Find where the given text appears and provide that cell's center as [X, Y] coordinate. 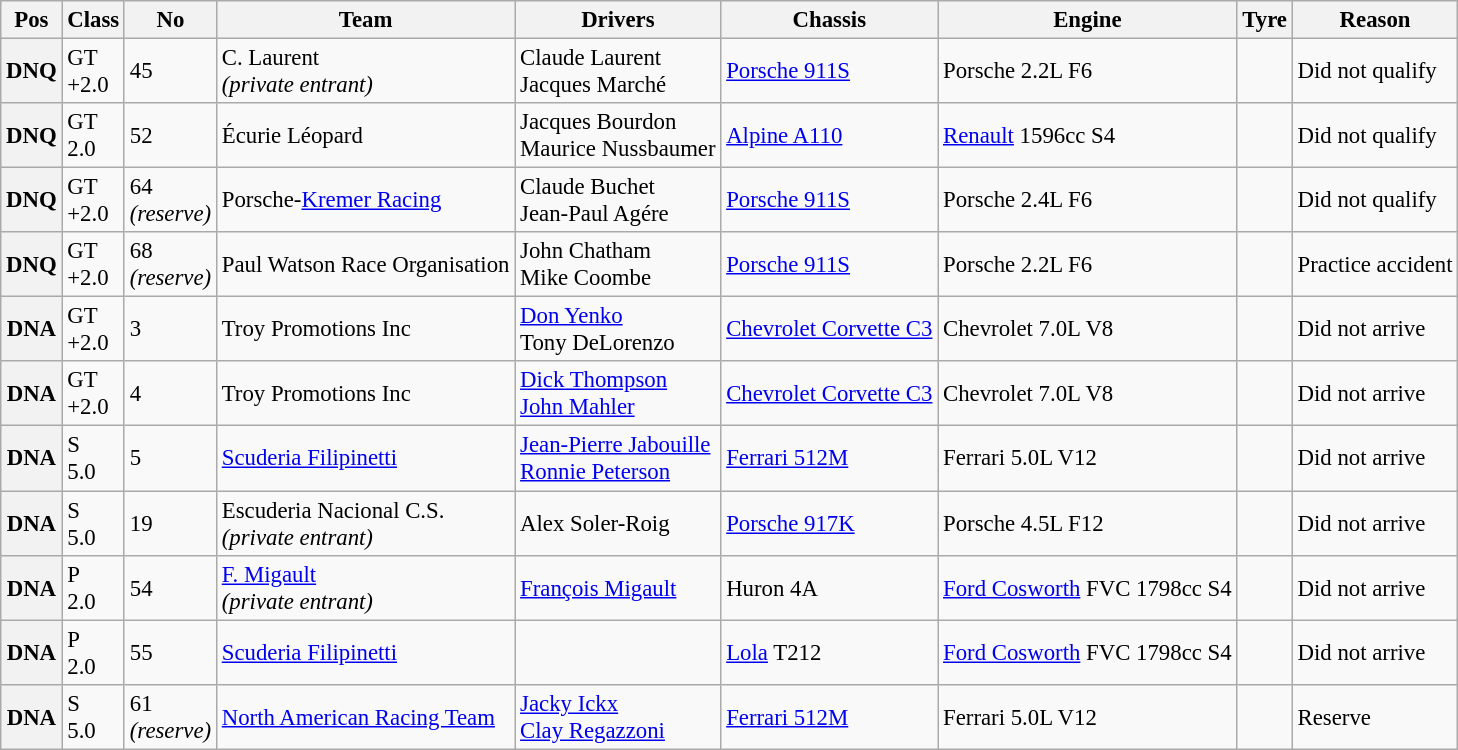
55 [170, 652]
Écurie Léopard [365, 136]
Practice accident [1375, 264]
Jacques Bourdon Maurice Nussbaumer [618, 136]
Porsche 917K [830, 524]
F. Migault(private entrant) [365, 588]
Claude Buchet Jean-Paul Agére [618, 200]
Pos [32, 20]
Dick Thompson John Mahler [618, 394]
61(reserve) [170, 716]
C. Laurent(private entrant) [365, 72]
Claude Laurent Jacques Marché [618, 72]
Reason [1375, 20]
Don Yenko Tony DeLorenzo [618, 330]
5 [170, 458]
Huron 4A [830, 588]
45 [170, 72]
Porsche-Kremer Racing [365, 200]
Engine [1088, 20]
North American Racing Team [365, 716]
François Migault [618, 588]
Renault 1596cc S4 [1088, 136]
19 [170, 524]
Team [365, 20]
GT2.0 [94, 136]
John Chatham Mike Coombe [618, 264]
64(reserve) [170, 200]
4 [170, 394]
Alex Soler-Roig [618, 524]
Porsche 2.4L F6 [1088, 200]
Alpine A110 [830, 136]
Drivers [618, 20]
Porsche 4.5L F12 [1088, 524]
No [170, 20]
68(reserve) [170, 264]
Tyre [1264, 20]
Reserve [1375, 716]
Escuderia Nacional C.S.(private entrant) [365, 524]
Lola T212 [830, 652]
Chassis [830, 20]
Jean-Pierre Jabouille Ronnie Peterson [618, 458]
Class [94, 20]
54 [170, 588]
Paul Watson Race Organisation [365, 264]
3 [170, 330]
Jacky Ickx Clay Regazzoni [618, 716]
52 [170, 136]
